Provide the [X, Y] coordinate of the cell's center where the given text is located.  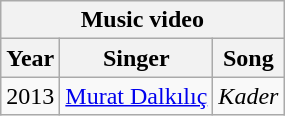
Singer [136, 58]
Music video [142, 20]
2013 [30, 96]
Kader [248, 96]
Murat Dalkılıç [136, 96]
Song [248, 58]
Year [30, 58]
